Identify which cell holds the provided text, then report its (x, y) central coordinate. 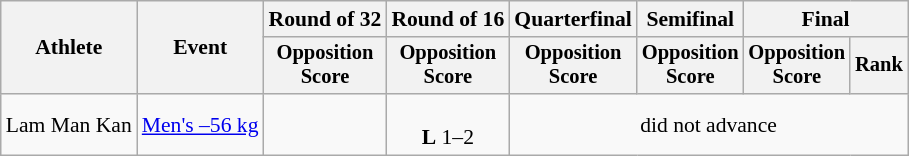
Men's –56 kg (200, 124)
L 1–2 (448, 124)
Semifinal (690, 19)
Event (200, 48)
Final (826, 19)
Rank (879, 66)
Athlete (69, 48)
Lam Man Kan (69, 124)
did not advance (708, 124)
Round of 16 (448, 19)
Round of 32 (326, 19)
Quarterfinal (573, 19)
